Provide the [X, Y] coordinate of the cell's center where the given text is located.  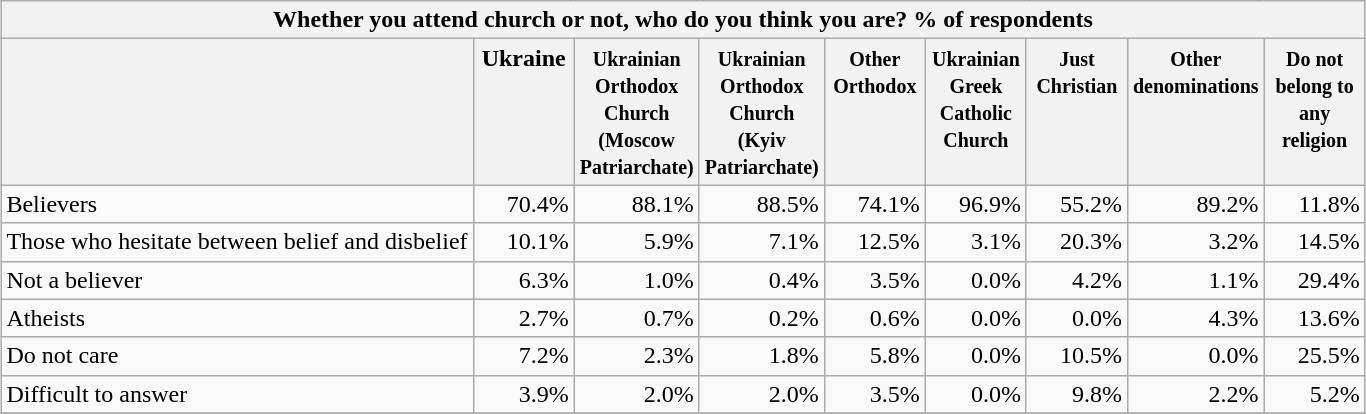
Do not care [237, 356]
5.9% [636, 242]
3.9% [524, 394]
55.2% [1076, 204]
Atheists [237, 318]
29.4% [1314, 280]
0.4% [762, 280]
5.8% [874, 356]
2.7% [524, 318]
13.6% [1314, 318]
Do not belong to any religion [1314, 112]
12.5% [874, 242]
96.9% [976, 204]
Ukrainian Orthodox Church (Moscow Patriarchate) [636, 112]
0.2% [762, 318]
25.5% [1314, 356]
Just Christian [1076, 112]
3.1% [976, 242]
89.2% [1196, 204]
Ukrainian Greek Catholic Church [976, 112]
9.8% [1076, 394]
2.3% [636, 356]
Other denominations [1196, 112]
0.7% [636, 318]
1.0% [636, 280]
88.5% [762, 204]
Difficult to answer [237, 394]
1.8% [762, 356]
10.5% [1076, 356]
Ukraine [524, 112]
20.3% [1076, 242]
5.2% [1314, 394]
Other Orthodox [874, 112]
0.6% [874, 318]
2.2% [1196, 394]
3.2% [1196, 242]
14.5% [1314, 242]
7.2% [524, 356]
11.8% [1314, 204]
88.1% [636, 204]
Not a believer [237, 280]
4.2% [1076, 280]
4.3% [1196, 318]
7.1% [762, 242]
10.1% [524, 242]
6.3% [524, 280]
Believers [237, 204]
1.1% [1196, 280]
74.1% [874, 204]
Those who hesitate between belief and disbelief [237, 242]
Ukrainian Orthodox Church (Kyiv Patriarchate) [762, 112]
Whether you attend church or not, who do you think you are? % of respondents [683, 20]
70.4% [524, 204]
